Find where the given text appears and provide that cell's center as (X, Y) coordinate. 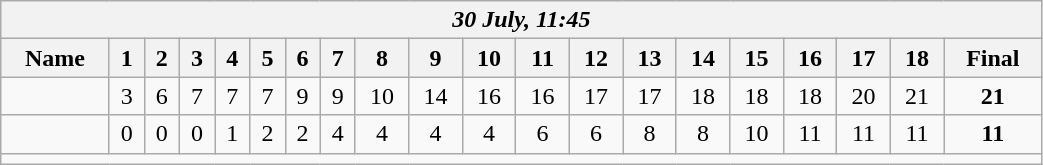
Name (55, 58)
15 (756, 58)
20 (864, 96)
30 July, 11:45 (522, 20)
12 (596, 58)
Final (993, 58)
5 (268, 58)
13 (650, 58)
